Find where the given text appears and provide that cell's center as [x, y] coordinate. 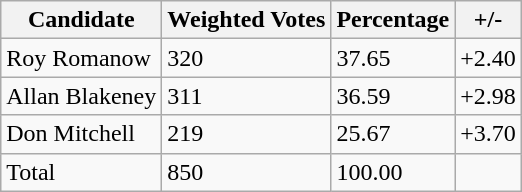
Roy Romanow [82, 58]
25.67 [393, 134]
37.65 [393, 58]
Percentage [393, 20]
+3.70 [488, 134]
Candidate [82, 20]
+/- [488, 20]
219 [246, 134]
100.00 [393, 172]
+2.98 [488, 96]
850 [246, 172]
311 [246, 96]
+2.40 [488, 58]
36.59 [393, 96]
Total [82, 172]
Don Mitchell [82, 134]
Weighted Votes [246, 20]
Allan Blakeney [82, 96]
320 [246, 58]
